Find where the given text appears and provide that cell's center as [x, y] coordinate. 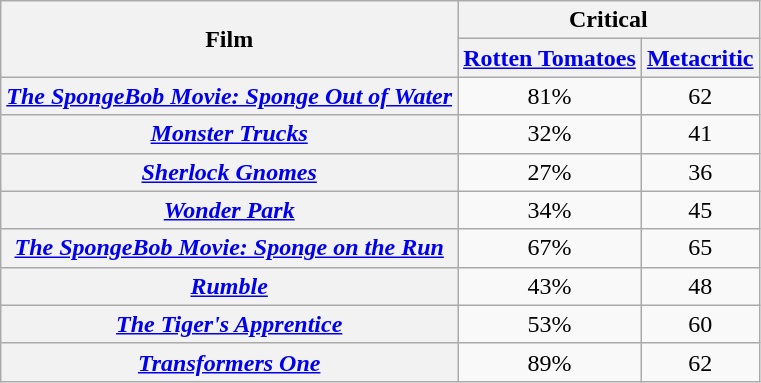
Monster Trucks [230, 134]
36 [700, 172]
34% [550, 210]
Film [230, 39]
53% [550, 324]
Metacritic [700, 58]
Sherlock Gnomes [230, 172]
The SpongeBob Movie: Sponge Out of Water [230, 96]
65 [700, 248]
Wonder Park [230, 210]
60 [700, 324]
The Tiger's Apprentice [230, 324]
45 [700, 210]
89% [550, 362]
Critical [608, 20]
43% [550, 286]
48 [700, 286]
41 [700, 134]
Rumble [230, 286]
27% [550, 172]
The SpongeBob Movie: Sponge on the Run [230, 248]
67% [550, 248]
81% [550, 96]
Transformers One [230, 362]
32% [550, 134]
Rotten Tomatoes [550, 58]
